Pinpoint the cell where the given text exists, returning its (x, y) midpoint coordinate. 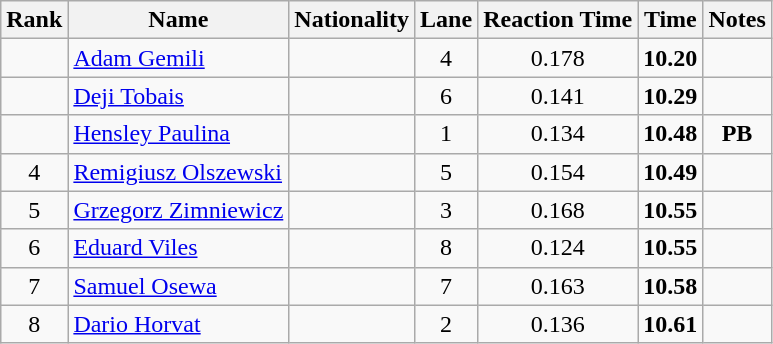
Adam Gemili (178, 58)
10.58 (670, 286)
10.20 (670, 58)
0.141 (558, 96)
1 (446, 134)
Rank (34, 20)
0.168 (558, 210)
0.134 (558, 134)
10.29 (670, 96)
Notes (737, 20)
Grzegorz Zimniewicz (178, 210)
10.61 (670, 324)
Dario Horvat (178, 324)
Reaction Time (558, 20)
PB (737, 134)
Lane (446, 20)
Samuel Osewa (178, 286)
Eduard Viles (178, 248)
Deji Tobais (178, 96)
0.136 (558, 324)
0.178 (558, 58)
3 (446, 210)
10.48 (670, 134)
0.154 (558, 172)
0.124 (558, 248)
Name (178, 20)
0.163 (558, 286)
Nationality (352, 20)
10.49 (670, 172)
2 (446, 324)
Remigiusz Olszewski (178, 172)
Hensley Paulina (178, 134)
Time (670, 20)
